Detect which cell encompasses the target text, then output its (x, y) center coordinate. 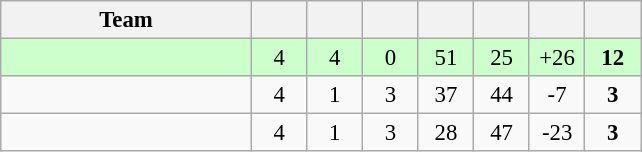
-23 (557, 133)
47 (502, 133)
44 (502, 95)
28 (446, 133)
+26 (557, 58)
Team (126, 20)
51 (446, 58)
0 (391, 58)
-7 (557, 95)
12 (613, 58)
25 (502, 58)
37 (446, 95)
